Identify which cell holds the provided text, then report its [x, y] central coordinate. 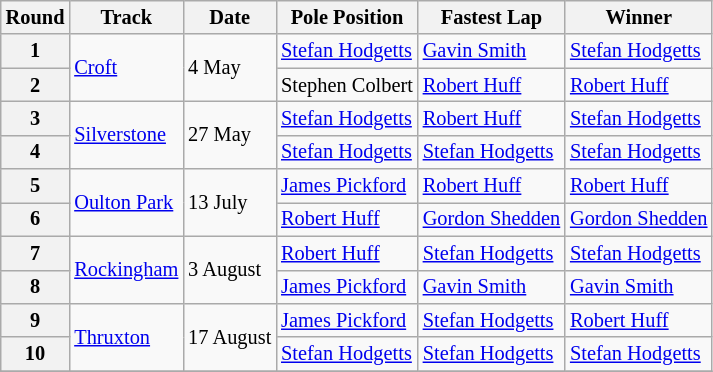
3 August [230, 270]
4 May [230, 68]
Round [36, 17]
8 [36, 287]
6 [36, 219]
Rockingham [126, 270]
27 May [230, 134]
Fastest Lap [492, 17]
Pole Position [347, 17]
10 [36, 354]
13 July [230, 202]
Stephen Colbert [347, 85]
Silverstone [126, 134]
1 [36, 51]
5 [36, 186]
Track [126, 17]
Date [230, 17]
Winner [638, 17]
7 [36, 253]
Croft [126, 68]
17 August [230, 336]
9 [36, 320]
Thruxton [126, 336]
Oulton Park [126, 202]
2 [36, 85]
4 [36, 152]
3 [36, 118]
